Output the [x, y] coordinate of the center of the cell containing the given text.  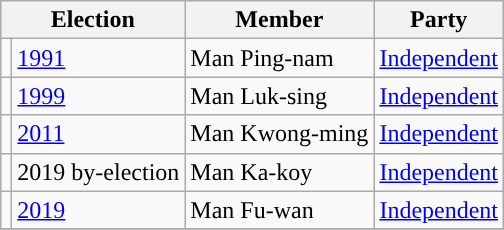
2019 [98, 210]
Party [439, 20]
Man Fu-wan [280, 210]
1999 [98, 96]
Man Kwong-ming [280, 134]
Man Luk-sing [280, 96]
2019 by-election [98, 172]
Man Ka-koy [280, 172]
1991 [98, 58]
Member [280, 20]
Man Ping-nam [280, 58]
2011 [98, 134]
Election [93, 20]
